Extract the (x, y) coordinate from the center of the cell holding the provided text.  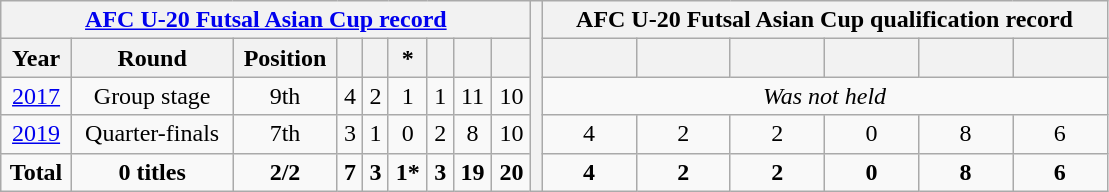
Group stage (152, 96)
Was not held (824, 96)
19 (472, 172)
2/2 (285, 172)
1* (408, 172)
Quarter-finals (152, 134)
9th (285, 96)
7 (350, 172)
11 (472, 96)
AFC U-20 Futsal Asian Cup qualification record (824, 20)
20 (512, 172)
Total (36, 172)
0 titles (152, 172)
Position (285, 58)
* (408, 58)
7th (285, 134)
2017 (36, 96)
2019 (36, 134)
AFC U-20 Futsal Asian Cup record (266, 20)
Round (152, 58)
Year (36, 58)
